Find where the given text appears and provide that cell's center as [x, y] coordinate. 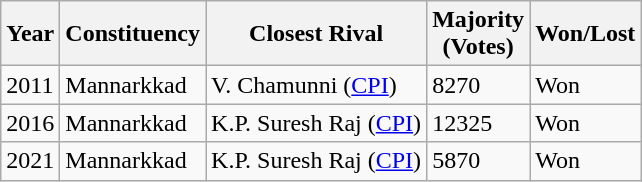
V. Chamunni (CPI) [316, 85]
Closest Rival [316, 34]
8270 [478, 85]
Year [30, 34]
2011 [30, 85]
Constituency [133, 34]
12325 [478, 123]
2021 [30, 161]
Majority(Votes) [478, 34]
5870 [478, 161]
Won/Lost [586, 34]
2016 [30, 123]
